For the text-containing cell, return its midpoint in (X, Y) coordinate format. 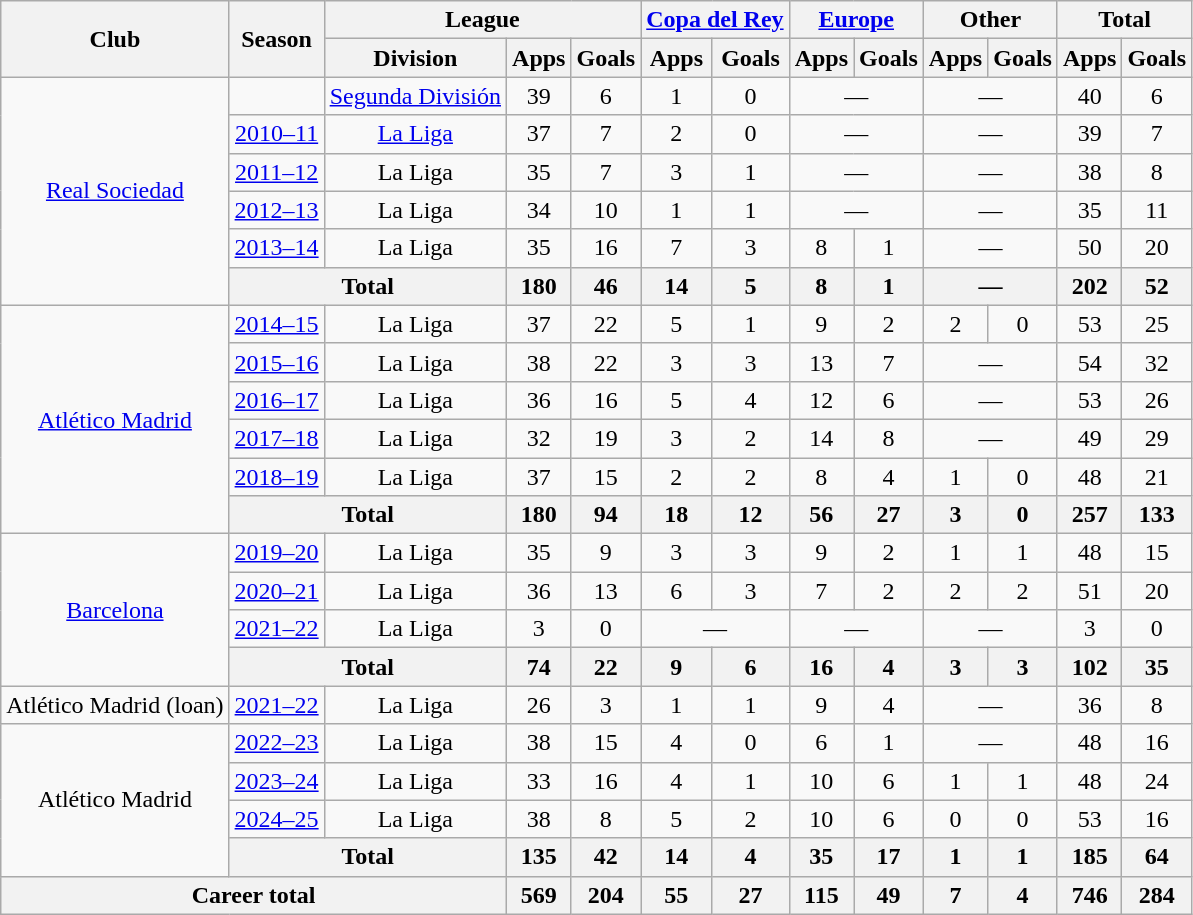
185 (1089, 857)
2022–23 (276, 743)
Copa del Rey (715, 20)
Barcelona (115, 610)
2010–11 (276, 134)
2019–20 (276, 553)
204 (606, 895)
2014–15 (276, 324)
135 (539, 857)
Division (415, 58)
2018–19 (276, 477)
102 (1089, 667)
2017–18 (276, 438)
2023–24 (276, 781)
42 (606, 857)
Club (115, 39)
Other (990, 20)
51 (1089, 591)
64 (1157, 857)
74 (539, 667)
746 (1089, 895)
2011–12 (276, 172)
202 (1089, 286)
Segunda División (415, 96)
League (482, 20)
21 (1157, 477)
Atlético Madrid (loan) (115, 705)
Season (276, 39)
11 (1157, 210)
115 (821, 895)
257 (1089, 515)
Career total (254, 895)
Real Sociedad (115, 191)
94 (606, 515)
29 (1157, 438)
2013–14 (276, 248)
40 (1089, 96)
Europe (856, 20)
25 (1157, 324)
18 (676, 515)
56 (821, 515)
55 (676, 895)
52 (1157, 286)
2012–13 (276, 210)
2024–25 (276, 819)
569 (539, 895)
24 (1157, 781)
284 (1157, 895)
34 (539, 210)
133 (1157, 515)
2016–17 (276, 400)
17 (889, 857)
54 (1089, 362)
33 (539, 781)
2020–21 (276, 591)
50 (1089, 248)
46 (606, 286)
2015–16 (276, 362)
19 (606, 438)
